Determine the [X, Y] coordinate at the center of the cell enclosing the given text.  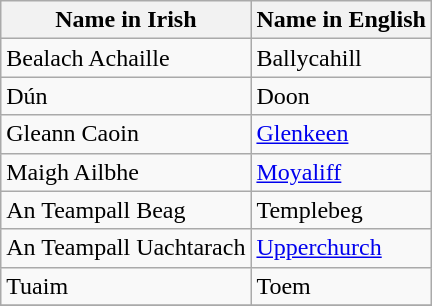
Glenkeen [341, 134]
Name in Irish [126, 20]
An Teampall Beag [126, 210]
Doon [341, 96]
Bealach Achaille [126, 58]
Name in English [341, 20]
An Teampall Uachtarach [126, 248]
Dún [126, 96]
Gleann Caoin [126, 134]
Templebeg [341, 210]
Maigh Ailbhe [126, 172]
Moyaliff [341, 172]
Tuaim [126, 286]
Ballycahill [341, 58]
Upperchurch [341, 248]
Toem [341, 286]
